Scan for the cell matching the given text and deliver its (x, y) coordinate at center. 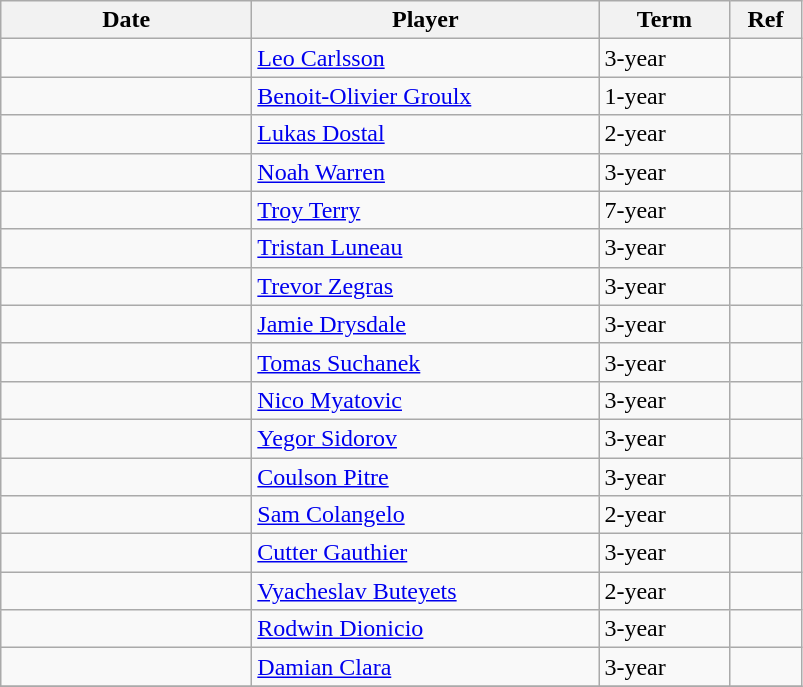
7-year (664, 210)
Vyacheslav Buteyets (426, 591)
Cutter Gauthier (426, 553)
Trevor Zegras (426, 286)
Coulson Pitre (426, 477)
Lukas Dostal (426, 134)
Jamie Drysdale (426, 324)
Leo Carlsson (426, 58)
1-year (664, 96)
Troy Terry (426, 210)
Yegor Sidorov (426, 438)
Nico Myatovic (426, 400)
Term (664, 20)
Noah Warren (426, 172)
Tomas Suchanek (426, 362)
Date (126, 20)
Ref (766, 20)
Tristan Luneau (426, 248)
Player (426, 20)
Rodwin Dionicio (426, 629)
Benoit-Olivier Groulx (426, 96)
Damian Clara (426, 667)
Sam Colangelo (426, 515)
